Return (x, y) of the center of cell containing provided text 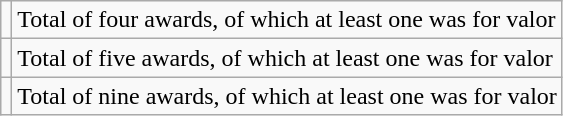
Total of nine awards, of which at least one was for valor (288, 96)
Total of five awards, of which at least one was for valor (288, 58)
Total of four awards, of which at least one was for valor (288, 20)
